Detect which cell encompasses the target text, then output its [X, Y] center coordinate. 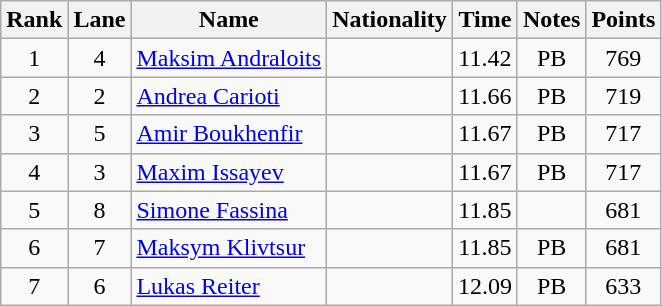
Notes [551, 20]
Simone Fassina [229, 210]
719 [624, 96]
Maksym Klivtsur [229, 248]
769 [624, 58]
8 [100, 210]
11.42 [484, 58]
Rank [34, 20]
Andrea Carioti [229, 96]
Time [484, 20]
Nationality [390, 20]
Points [624, 20]
Name [229, 20]
Lane [100, 20]
11.66 [484, 96]
633 [624, 286]
Maxim Issayev [229, 172]
Maksim Andraloits [229, 58]
Amir Boukhenfir [229, 134]
Lukas Reiter [229, 286]
1 [34, 58]
12.09 [484, 286]
